For the text-containing cell, return its midpoint in (x, y) coordinate format. 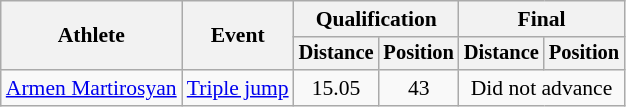
Armen Martirosyan (92, 88)
Qualification (376, 19)
Did not advance (542, 88)
43 (419, 88)
Event (238, 36)
15.05 (336, 88)
Triple jump (238, 88)
Final (542, 19)
Athlete (92, 36)
